Extract the (X, Y) coordinate from the center of the cell holding the provided text.  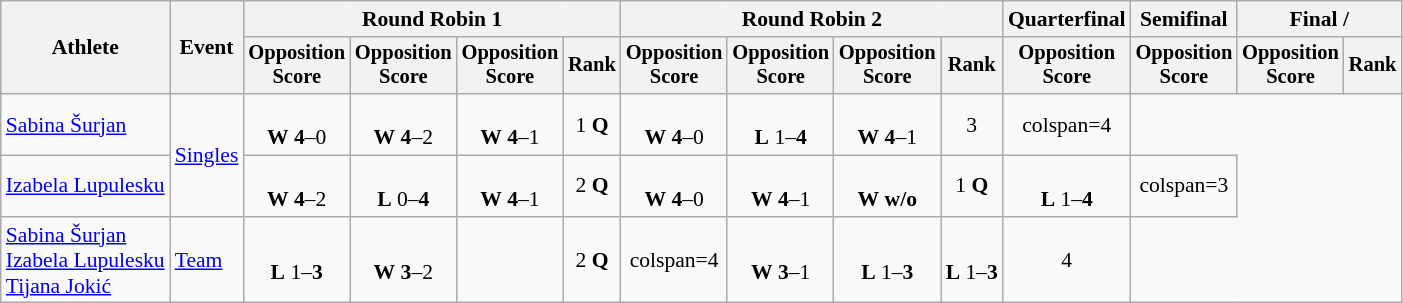
Semifinal (1184, 19)
Izabela Lupulesku (86, 186)
L 0–4 (404, 186)
colspan=3 (1184, 186)
Event (207, 48)
Singles (207, 155)
Athlete (86, 48)
3 (972, 124)
2 Q (592, 186)
Final / (1319, 19)
Round Robin 2 (812, 19)
colspan=4 (1067, 124)
Sabina Šurjan (86, 124)
Round Robin 1 (432, 19)
W w/o (888, 186)
Quarterfinal (1067, 19)
